Search for the cell housing the specified text and yield its [X, Y] center coordinate. 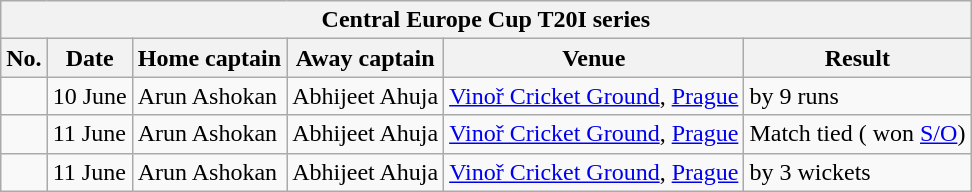
Result [858, 58]
No. [24, 58]
Match tied ( won S/O) [858, 134]
Home captain [209, 58]
Away captain [366, 58]
by 9 runs [858, 96]
by 3 wickets [858, 172]
Venue [594, 58]
10 June [90, 96]
Date [90, 58]
Central Europe Cup T20I series [486, 20]
